Extract the [X, Y] coordinate from the center of the cell holding the provided text.  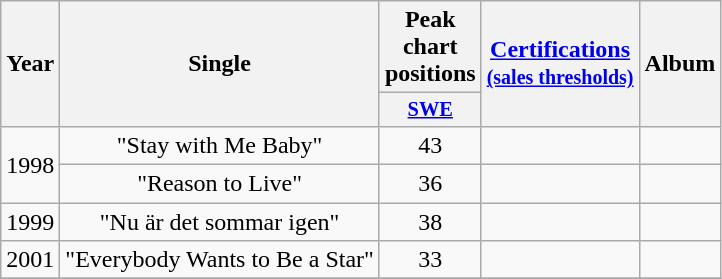
33 [430, 260]
"Everybody Wants to Be a Star" [220, 260]
SWE [430, 110]
"Reason to Live" [220, 184]
1998 [30, 164]
43 [430, 145]
Single [220, 64]
Certifications(sales thresholds) [560, 64]
38 [430, 222]
Album [680, 64]
"Stay with Me Baby" [220, 145]
Peak chart positions [430, 47]
1999 [30, 222]
"Nu är det sommar igen" [220, 222]
2001 [30, 260]
Year [30, 64]
36 [430, 184]
